For the text-containing cell, return its midpoint in (x, y) coordinate format. 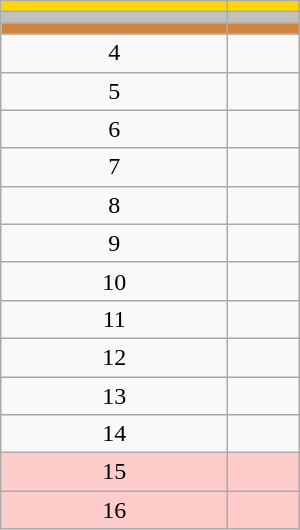
8 (114, 205)
11 (114, 319)
12 (114, 357)
14 (114, 434)
15 (114, 472)
10 (114, 281)
4 (114, 53)
6 (114, 129)
9 (114, 243)
16 (114, 510)
5 (114, 91)
13 (114, 395)
7 (114, 167)
